Search for the cell housing the specified text and yield its (x, y) center coordinate. 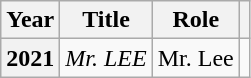
Title (106, 20)
Year (30, 20)
2021 (30, 58)
Mr. Lee (196, 58)
Mr. LEE (106, 58)
Role (196, 20)
